Return (x, y) of the center of cell containing provided text 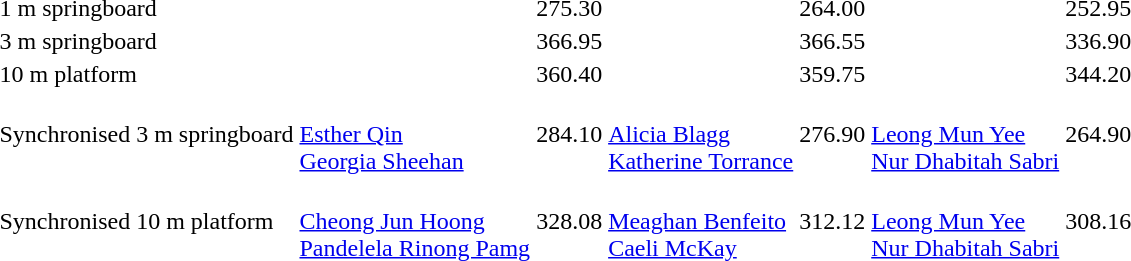
366.95 (570, 41)
359.75 (832, 74)
Alicia BlaggKatherine Torrance (701, 134)
284.10 (570, 134)
Leong Mun YeeNur Dhabitah Sabri (966, 134)
360.40 (570, 74)
Esther QinGeorgia Sheehan (415, 134)
366.55 (832, 41)
276.90 (832, 134)
